Scan for the cell matching the given text and deliver its (X, Y) coordinate at center. 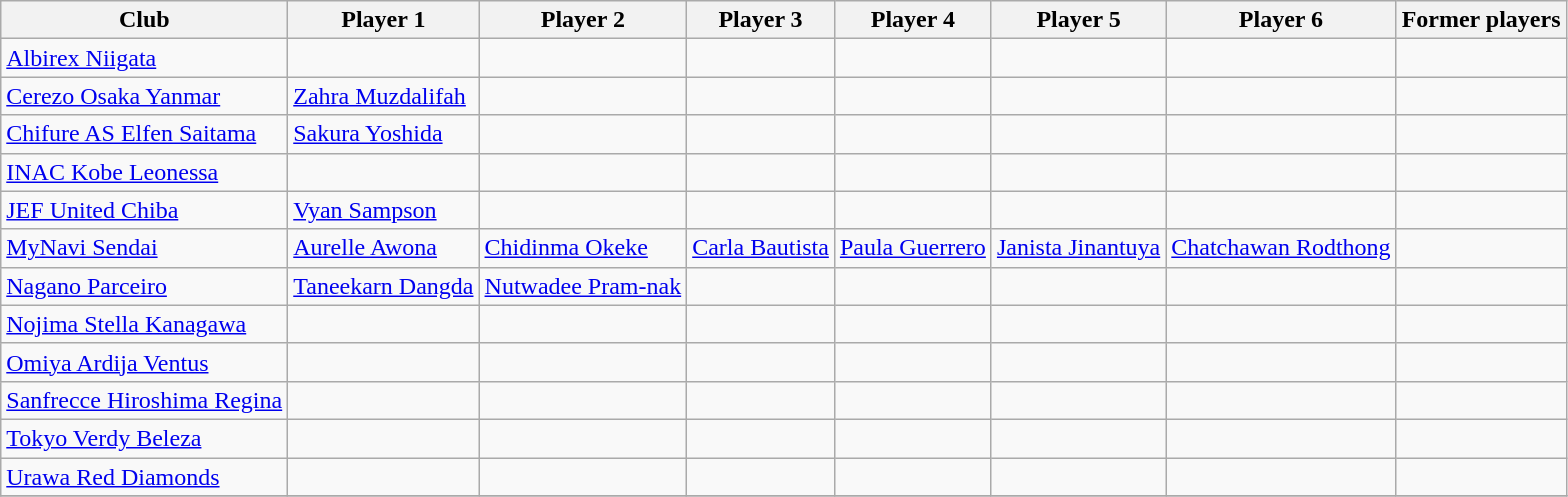
Player 4 (912, 20)
Sakura Yoshida (384, 134)
Chatchawan Rodthong (1281, 248)
Taneekarn Dangda (384, 286)
Albirex Niigata (144, 58)
Nagano Parceiro (144, 286)
Sanfrecce Hiroshima Regina (144, 400)
Zahra Muzdalifah (384, 96)
Nutwadee Pram-nak (583, 286)
Player 1 (384, 20)
Vyan Sampson (384, 210)
Player 5 (1078, 20)
Carla Bautista (761, 248)
Nojima Stella Kanagawa (144, 324)
Chifure AS Elfen Saitama (144, 134)
INAC Kobe Leonessa (144, 172)
Paula Guerrero (912, 248)
Janista Jinantuya (1078, 248)
Club (144, 20)
Player 6 (1281, 20)
MyNavi Sendai (144, 248)
Player 2 (583, 20)
Omiya Ardija Ventus (144, 362)
Player 3 (761, 20)
Cerezo Osaka Yanmar (144, 96)
Aurelle Awona (384, 248)
Chidinma Okeke (583, 248)
Former players (1481, 20)
Urawa Red Diamonds (144, 477)
Tokyo Verdy Beleza (144, 438)
JEF United Chiba (144, 210)
